Pinpoint the cell where the given text exists, returning its [X, Y] midpoint coordinate. 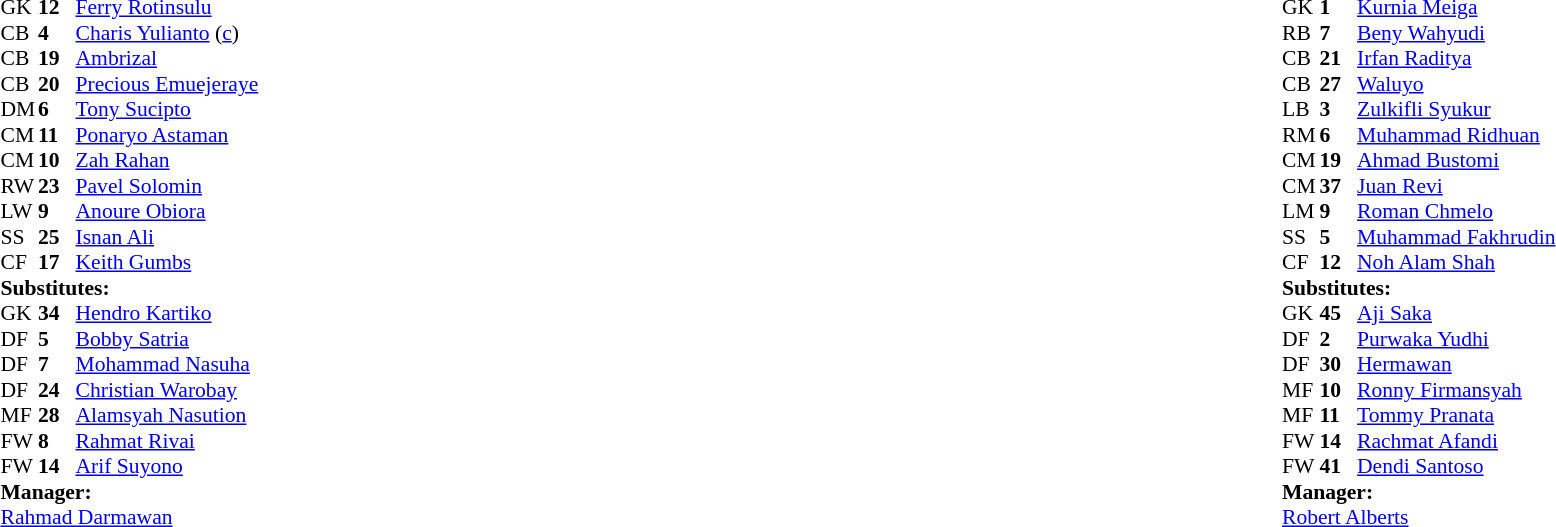
30 [1339, 365]
Ambrizal [168, 59]
LW [19, 211]
RB [1301, 33]
Bobby Satria [168, 339]
21 [1339, 59]
Zulkifli Syukur [1456, 109]
Noh Alam Shah [1456, 263]
41 [1339, 467]
Muhammad Fakhrudin [1456, 237]
RM [1301, 135]
LB [1301, 109]
3 [1339, 109]
28 [57, 415]
Anoure Obiora [168, 211]
Rahmat Rivai [168, 441]
37 [1339, 186]
Ahmad Bustomi [1456, 161]
Tommy Pranata [1456, 415]
Hermawan [1456, 365]
34 [57, 313]
23 [57, 186]
Alamsyah Nasution [168, 415]
12 [1339, 263]
RW [19, 186]
4 [57, 33]
Juan Revi [1456, 186]
Rachmat Afandi [1456, 441]
Isnan Ali [168, 237]
2 [1339, 339]
Ponaryo Astaman [168, 135]
Precious Emuejeraye [168, 84]
Hendro Kartiko [168, 313]
Roman Chmelo [1456, 211]
17 [57, 263]
24 [57, 390]
Keith Gumbs [168, 263]
Waluyo [1456, 84]
45 [1339, 313]
Pavel Solomin [168, 186]
Irfan Raditya [1456, 59]
20 [57, 84]
Ronny Firmansyah [1456, 390]
8 [57, 441]
Dendi Santoso [1456, 467]
Christian Warobay [168, 390]
25 [57, 237]
Aji Saka [1456, 313]
Charis Yulianto (c) [168, 33]
Beny Wahyudi [1456, 33]
Purwaka Yudhi [1456, 339]
Tony Sucipto [168, 109]
Muhammad Ridhuan [1456, 135]
Mohammad Nasuha [168, 365]
27 [1339, 84]
Zah Rahan [168, 161]
DM [19, 109]
LM [1301, 211]
Arif Suyono [168, 467]
